Determine the [x, y] coordinate at the center of the cell enclosing the given text.  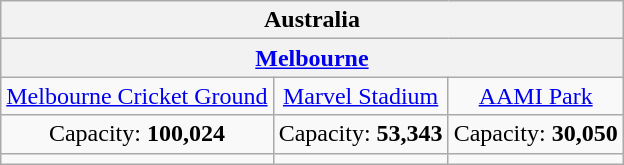
Capacity: 30,050 [536, 134]
Melbourne Cricket Ground [137, 96]
Melbourne [312, 58]
Marvel Stadium [360, 96]
AAMI Park [536, 96]
Australia [312, 20]
Capacity: 100,024 [137, 134]
Capacity: 53,343 [360, 134]
